Return the [X, Y] coordinate for the center point of the cell that contains the specified text.  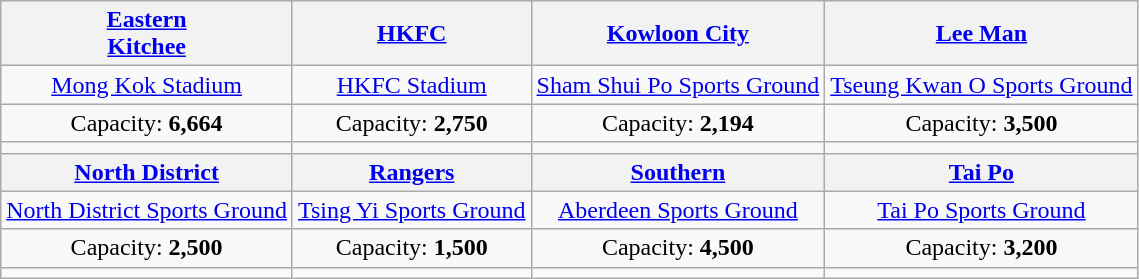
Tai Po [982, 172]
Rangers [412, 172]
Tsing Yi Sports Ground [412, 210]
Tseung Kwan O Sports Ground [982, 85]
Aberdeen Sports Ground [678, 210]
Tai Po Sports Ground [982, 210]
HKFC [412, 34]
Capacity: 2,750 [412, 123]
Lee Man [982, 34]
Sham Shui Po Sports Ground [678, 85]
Mong Kok Stadium [147, 85]
North District Sports Ground [147, 210]
Capacity: 3,500 [982, 123]
EasternKitchee [147, 34]
HKFC Stadium [412, 85]
North District [147, 172]
Capacity: 2,500 [147, 248]
Kowloon City [678, 34]
Capacity: 3,200 [982, 248]
Capacity: 2,194 [678, 123]
Capacity: 6,664 [147, 123]
Capacity: 4,500 [678, 248]
Capacity: 1,500 [412, 248]
Southern [678, 172]
